Find where the given text appears and provide that cell's center as (X, Y) coordinate. 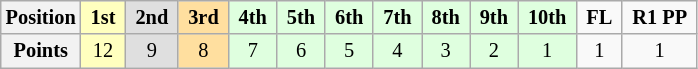
FL (599, 17)
5 (349, 51)
R1 PP (660, 17)
8th (446, 17)
9 (152, 51)
2nd (152, 17)
Points (41, 51)
4th (253, 17)
3 (446, 51)
12 (104, 51)
6th (349, 17)
7th (397, 17)
8 (203, 51)
2 (494, 51)
1st (104, 17)
3rd (203, 17)
6 (301, 51)
7 (253, 51)
5th (301, 17)
9th (494, 17)
Position (41, 17)
4 (397, 51)
10th (547, 17)
